Search for the cell housing the specified text and yield its (X, Y) center coordinate. 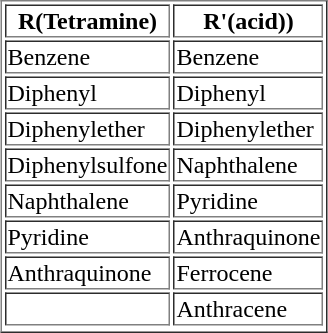
Ferrocene (248, 272)
Anthracene (248, 308)
Diphenylsulfone (88, 164)
R(Tetramine) (88, 20)
R'(acid)) (248, 20)
